Locate the cell with the specified text and output its [x, y] center coordinate. 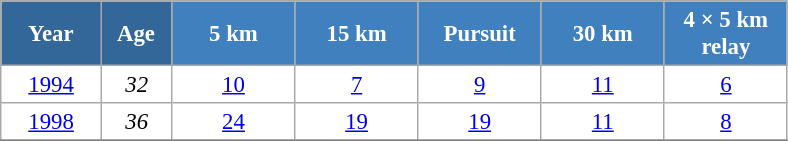
9 [480, 85]
Age [136, 34]
7 [356, 85]
24 [234, 122]
32 [136, 85]
5 km [234, 34]
6 [726, 85]
8 [726, 122]
36 [136, 122]
15 km [356, 34]
30 km [602, 34]
10 [234, 85]
1998 [52, 122]
1994 [52, 85]
Pursuit [480, 34]
4 × 5 km relay [726, 34]
Year [52, 34]
